Return [x, y] of the center of cell containing provided text 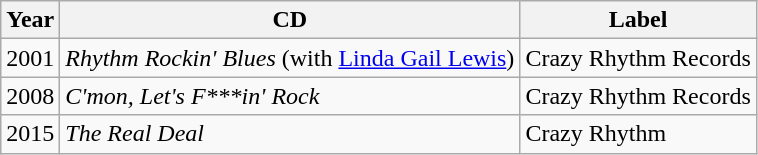
2015 [30, 134]
Label [638, 20]
Crazy Rhythm [638, 134]
C'mon, Let's F***in' Rock [290, 96]
2008 [30, 96]
Rhythm Rockin' Blues (with Linda Gail Lewis) [290, 58]
Year [30, 20]
2001 [30, 58]
CD [290, 20]
The Real Deal [290, 134]
